Provide the [x, y] coordinate of the cell's center where the given text is located.  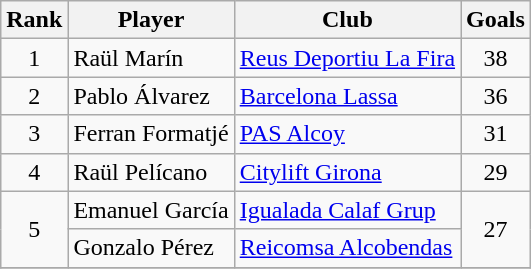
Emanuel García [151, 210]
Raül Marín [151, 58]
36 [496, 96]
Barcelona Lassa [347, 96]
38 [496, 58]
29 [496, 172]
Raül Pelícano [151, 172]
Igualada Calaf Grup [347, 210]
Goals [496, 20]
Citylift Girona [347, 172]
Reicomsa Alcobendas [347, 248]
2 [34, 96]
Pablo Álvarez [151, 96]
31 [496, 134]
Reus Deportiu La Fira [347, 58]
Player [151, 20]
3 [34, 134]
Ferran Formatjé [151, 134]
4 [34, 172]
Rank [34, 20]
Gonzalo Pérez [151, 248]
PAS Alcoy [347, 134]
1 [34, 58]
27 [496, 229]
Club [347, 20]
5 [34, 229]
